Capture the cell that displays the provided text and extract its [X, Y] central coordinate. 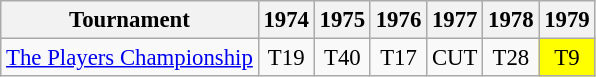
1975 [342, 20]
T9 [567, 58]
CUT [455, 58]
1978 [511, 20]
1976 [398, 20]
T28 [511, 58]
T40 [342, 58]
1979 [567, 20]
T17 [398, 58]
1974 [286, 20]
1977 [455, 20]
T19 [286, 58]
Tournament [130, 20]
The Players Championship [130, 58]
